Extract the (x, y) coordinate from the center of the cell holding the provided text.  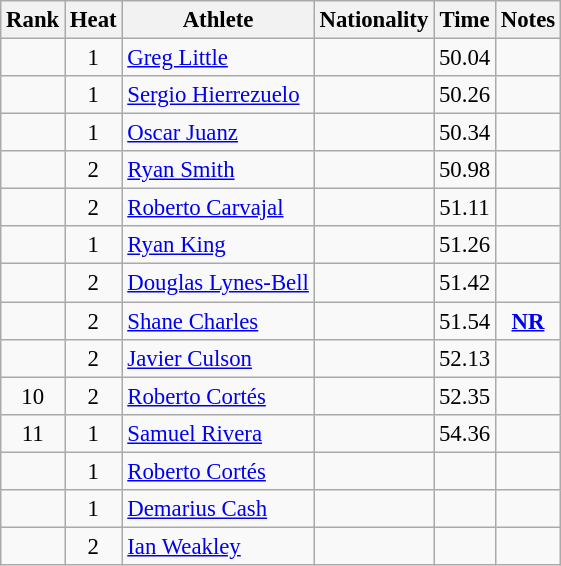
Sergio Hierrezuelo (218, 95)
Rank (33, 20)
Nationality (374, 20)
52.35 (465, 396)
Oscar Juanz (218, 133)
11 (33, 433)
Time (465, 20)
Greg Little (218, 58)
50.26 (465, 95)
NR (528, 321)
Roberto Carvajal (218, 208)
10 (33, 396)
Samuel Rivera (218, 433)
Douglas Lynes-Bell (218, 283)
51.54 (465, 321)
Ryan Smith (218, 170)
50.04 (465, 58)
Demarius Cash (218, 509)
51.42 (465, 283)
Ryan King (218, 245)
52.13 (465, 358)
Athlete (218, 20)
54.36 (465, 433)
Shane Charles (218, 321)
51.26 (465, 245)
Javier Culson (218, 358)
50.98 (465, 170)
51.11 (465, 208)
Heat (94, 20)
Notes (528, 20)
50.34 (465, 133)
Ian Weakley (218, 546)
